Return the [X, Y] coordinate for the center point of the cell that contains the specified text.  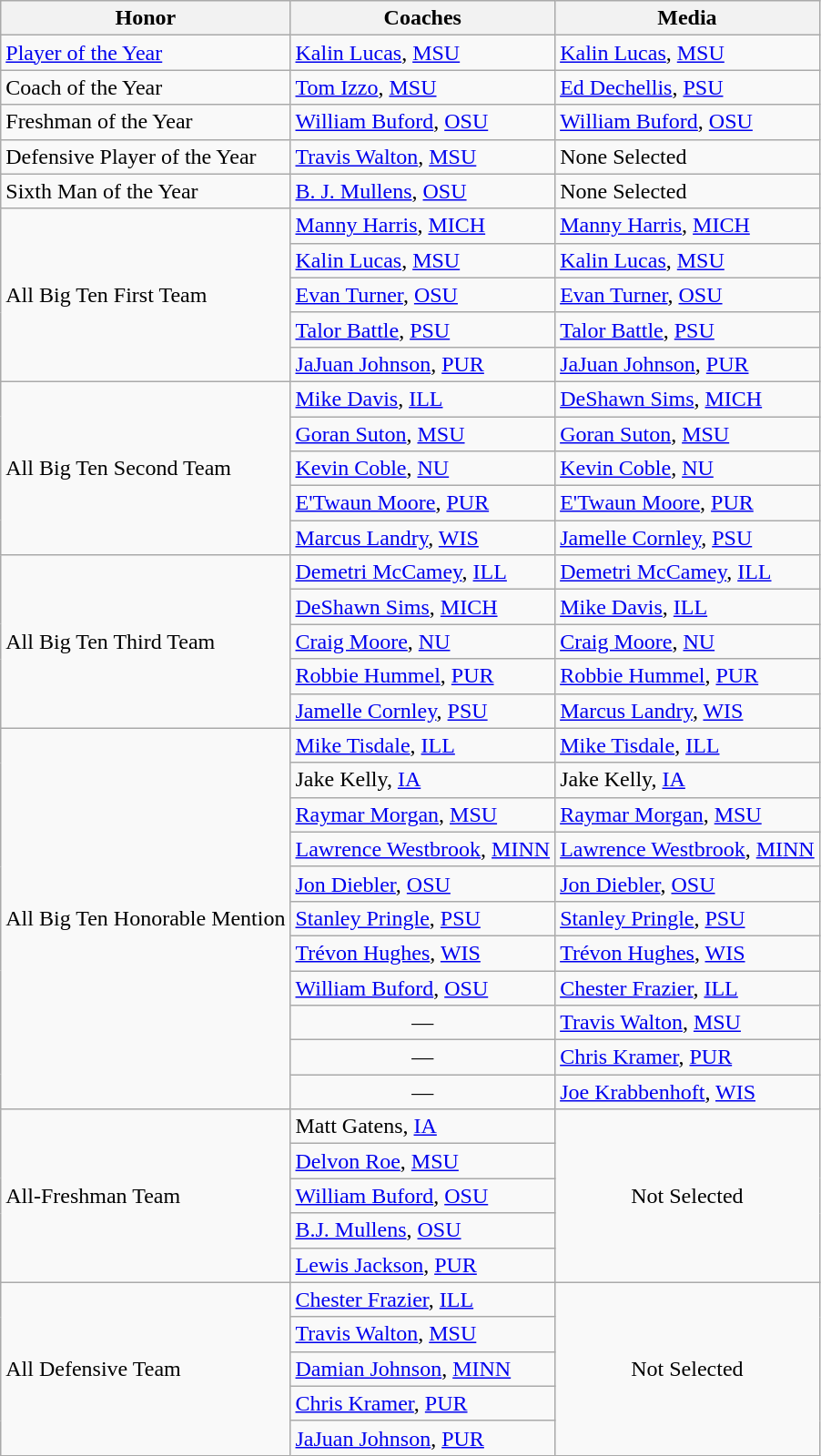
Coaches [422, 18]
Media [688, 18]
Lewis Jackson, PUR [422, 1265]
Damian Johnson, MINN [422, 1369]
All Big Ten First Team [146, 295]
All Big Ten Second Team [146, 468]
Honor [146, 18]
Ed Dechellis, PSU [688, 87]
B.J. Mullens, OSU [422, 1230]
Delvon Roe, MSU [422, 1161]
Freshman of the Year [146, 122]
Matt Gatens, IA [422, 1127]
Tom Izzo, MSU [422, 87]
All Big Ten Third Team [146, 642]
Coach of the Year [146, 87]
Player of the Year [146, 53]
All-Freshman Team [146, 1196]
All Big Ten Honorable Mention [146, 919]
B. J. Mullens, OSU [422, 191]
Sixth Man of the Year [146, 191]
All Defensive Team [146, 1369]
Joe Krabbenhoft, WIS [688, 1092]
Defensive Player of the Year [146, 157]
